For the text-containing cell, return its midpoint in [X, Y] coordinate format. 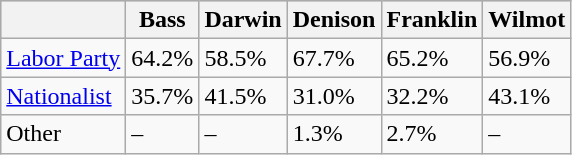
58.5% [243, 58]
41.5% [243, 96]
65.2% [432, 58]
Bass [162, 20]
Nationalist [64, 96]
Denison [334, 20]
Wilmot [527, 20]
64.2% [162, 58]
31.0% [334, 96]
Franklin [432, 20]
35.7% [162, 96]
56.9% [527, 58]
32.2% [432, 96]
Other [64, 134]
2.7% [432, 134]
67.7% [334, 58]
43.1% [527, 96]
Darwin [243, 20]
1.3% [334, 134]
Labor Party [64, 58]
